Locate the cell with the specified text and output its [x, y] center coordinate. 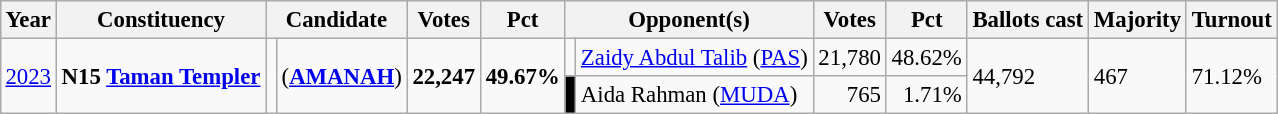
2023 [28, 76]
Year [28, 20]
1.71% [926, 95]
Aida Rahman (MUDA) [694, 95]
Constituency [160, 20]
N15 Taman Templer [160, 76]
467 [1137, 76]
(AMANAH) [342, 76]
21,780 [850, 57]
49.67% [522, 76]
Turnout [1232, 20]
44,792 [1028, 76]
48.62% [926, 57]
22,247 [444, 76]
765 [850, 95]
Opponent(s) [689, 20]
Ballots cast [1028, 20]
Candidate [336, 20]
Zaidy Abdul Talib (PAS) [694, 57]
71.12% [1232, 76]
Majority [1137, 20]
